Extract the [X, Y] coordinate from the center of the cell holding the provided text.  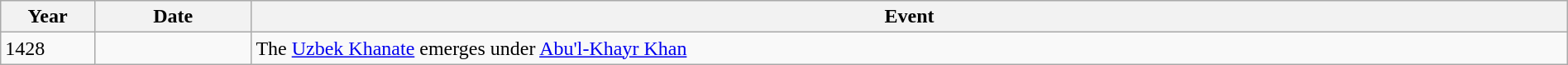
1428 [48, 48]
Event [910, 17]
Date [172, 17]
Year [48, 17]
The Uzbek Khanate emerges under Abu'l-Khayr Khan [910, 48]
